Capture the cell that displays the provided text and extract its (x, y) central coordinate. 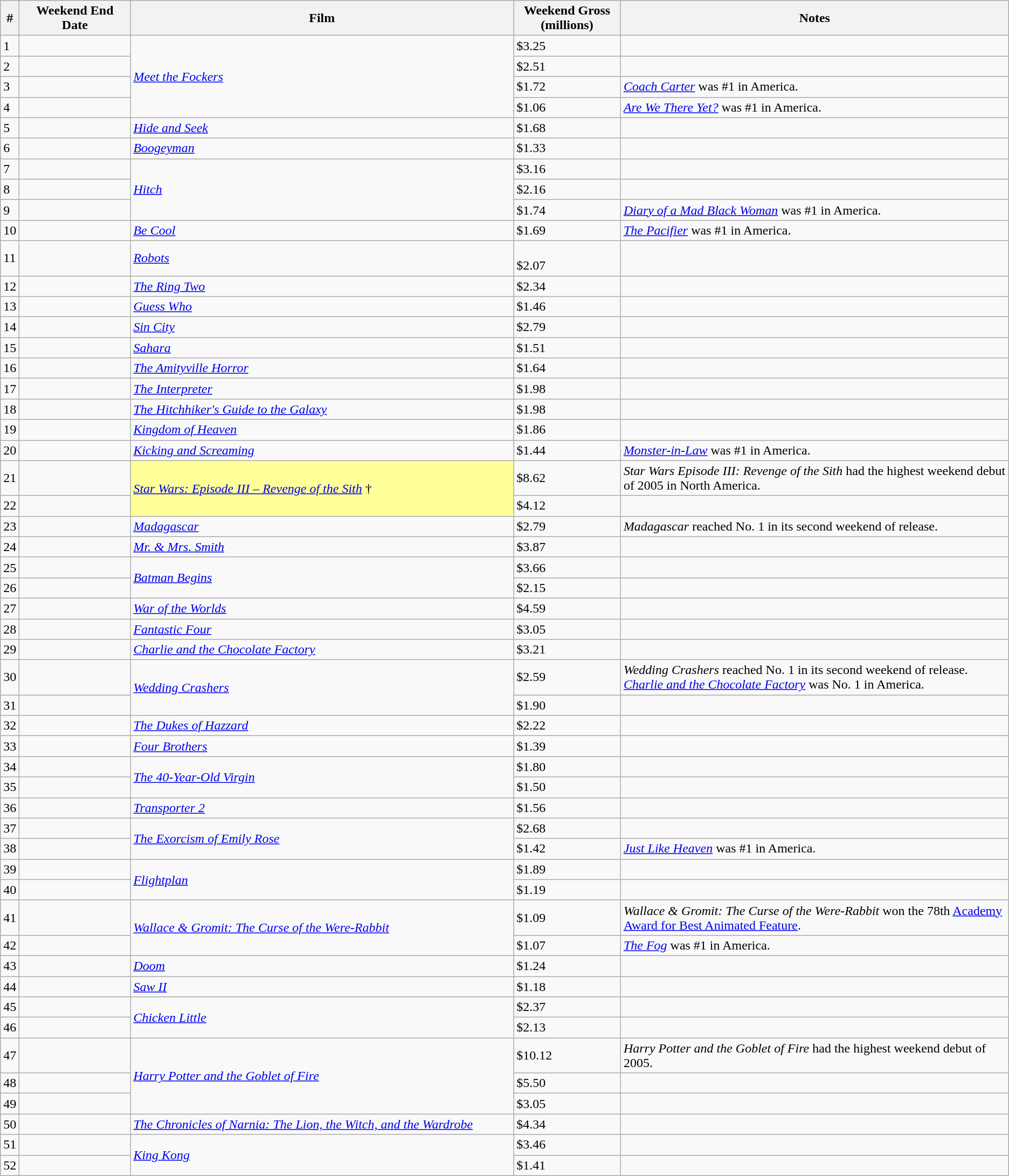
War of the Worlds (322, 608)
25 (10, 567)
$1.90 (567, 705)
Diary of a Mad Black Woman was #1 in America. (814, 210)
The Amityville Horror (322, 368)
51 (10, 1145)
$1.80 (567, 767)
$2.34 (567, 286)
$1.44 (567, 450)
33 (10, 746)
$2.13 (567, 1028)
The Pacifier was #1 in America. (814, 230)
$1.64 (567, 368)
Hitch (322, 189)
Weekend Gross (millions) (567, 18)
Harry Potter and the Goblet of Fire (322, 1076)
$1.74 (567, 210)
8 (10, 189)
$10.12 (567, 1056)
$3.87 (567, 547)
50 (10, 1124)
$1.72 (567, 87)
$2.68 (567, 828)
45 (10, 1007)
Wallace & Gromit: The Curse of the Were-Rabbit (322, 927)
Coach Carter was #1 in America. (814, 87)
$1.09 (567, 918)
$2.51 (567, 66)
$1.24 (567, 966)
$5.50 (567, 1083)
Are We There Yet? was #1 in America. (814, 107)
$1.51 (567, 348)
4 (10, 107)
$2.59 (567, 677)
Hide and Seek (322, 128)
$3.46 (567, 1145)
$1.33 (567, 148)
Madagascar (322, 526)
Mr. & Mrs. Smith (322, 547)
Sahara (322, 348)
35 (10, 787)
52 (10, 1165)
39 (10, 869)
16 (10, 368)
$1.41 (567, 1165)
$1.07 (567, 945)
Just Like Heaven was #1 in America. (814, 849)
Harry Potter and the Goblet of Fire had the highest weekend debut of 2005. (814, 1056)
$4.34 (567, 1124)
Batman Begins (322, 577)
$1.89 (567, 869)
3 (10, 87)
$3.66 (567, 567)
46 (10, 1028)
21 (10, 478)
$1.06 (567, 107)
32 (10, 726)
$1.86 (567, 430)
24 (10, 547)
23 (10, 526)
$3.16 (567, 169)
$8.62 (567, 478)
14 (10, 327)
The Dukes of Hazzard (322, 726)
$2.22 (567, 726)
Monster-in-Law was #1 in America. (814, 450)
$1.18 (567, 986)
7 (10, 169)
Wallace & Gromit: The Curse of the Were-Rabbit won the 78th Academy Award for Best Animated Feature. (814, 918)
2 (10, 66)
$1.50 (567, 787)
47 (10, 1056)
49 (10, 1104)
$4.59 (567, 608)
17 (10, 389)
42 (10, 945)
48 (10, 1083)
Notes (814, 18)
$1.39 (567, 746)
22 (10, 506)
38 (10, 849)
$2.37 (567, 1007)
$1.42 (567, 849)
King Kong (322, 1155)
Star Wars Episode III: Revenge of the Sith had the highest weekend debut of 2005 in North America. (814, 478)
$3.21 (567, 650)
1 (10, 46)
6 (10, 148)
Meet the Fockers (322, 77)
$1.46 (567, 307)
Saw II (322, 986)
19 (10, 430)
$2.16 (567, 189)
Kingdom of Heaven (322, 430)
12 (10, 286)
18 (10, 409)
Doom (322, 966)
34 (10, 767)
Charlie and the Chocolate Factory (322, 650)
Sin City (322, 327)
$1.69 (567, 230)
Flightplan (322, 879)
Robots (322, 258)
Chicken Little (322, 1017)
5 (10, 128)
Wedding Crashers reached No. 1 in its second weekend of release. Charlie and the Chocolate Factory was No. 1 in America. (814, 677)
Four Brothers (322, 746)
Guess Who (322, 307)
# (10, 18)
11 (10, 258)
29 (10, 650)
36 (10, 808)
The 40-Year-Old Virgin (322, 777)
Wedding Crashers (322, 688)
The Chronicles of Narnia: The Lion, the Witch, and the Wardrobe (322, 1124)
The Fog was #1 in America. (814, 945)
Transporter 2 (322, 808)
The Exorcism of Emily Rose (322, 838)
$2.07 (567, 258)
Madagascar reached No. 1 in its second weekend of release. (814, 526)
$3.25 (567, 46)
The Ring Two (322, 286)
9 (10, 210)
The Interpreter (322, 389)
$1.68 (567, 128)
31 (10, 705)
Fantastic Four (322, 629)
The Hitchhiker's Guide to the Galaxy (322, 409)
26 (10, 588)
37 (10, 828)
40 (10, 890)
44 (10, 986)
10 (10, 230)
27 (10, 608)
Film (322, 18)
$1.19 (567, 890)
30 (10, 677)
$2.15 (567, 588)
Boogeyman (322, 148)
43 (10, 966)
20 (10, 450)
Star Wars: Episode III – Revenge of the Sith † (322, 489)
13 (10, 307)
$4.12 (567, 506)
Be Cool (322, 230)
Weekend End Date (75, 18)
$1.56 (567, 808)
41 (10, 918)
28 (10, 629)
Kicking and Screaming (322, 450)
15 (10, 348)
